Scan for the cell matching the given text and deliver its [x, y] coordinate at center. 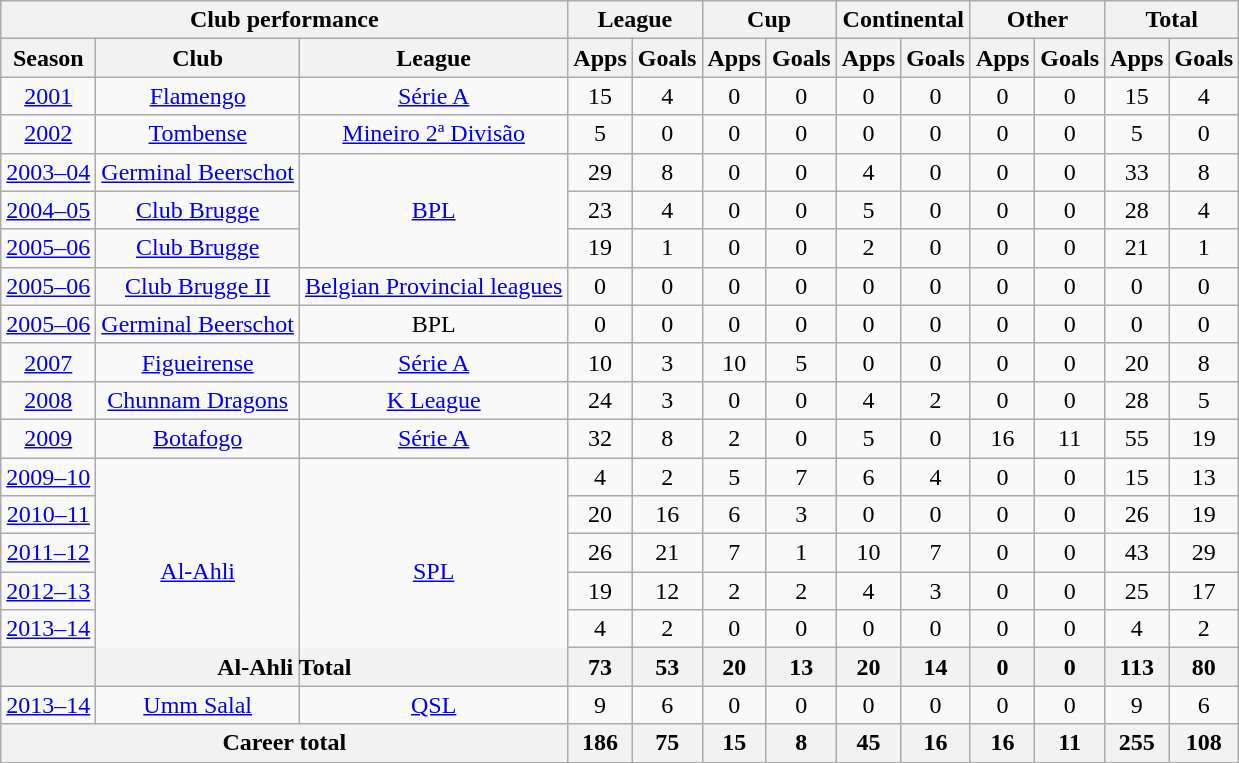
Cup [769, 20]
43 [1137, 553]
Total [1172, 20]
Other [1037, 20]
12 [667, 591]
QSL [433, 705]
SPL [433, 572]
32 [600, 438]
53 [667, 667]
Club Brugge II [198, 286]
2010–11 [48, 515]
24 [600, 400]
Club performance [284, 20]
108 [1204, 743]
2011–12 [48, 553]
Al-Ahli [198, 572]
2004–05 [48, 210]
2009 [48, 438]
2003–04 [48, 172]
2002 [48, 134]
Club [198, 58]
55 [1137, 438]
2007 [48, 362]
25 [1137, 591]
Botafogo [198, 438]
K League [433, 400]
33 [1137, 172]
Career total [284, 743]
Umm Salal [198, 705]
73 [600, 667]
23 [600, 210]
Belgian Provincial leagues [433, 286]
Al-Ahli Total [284, 667]
2009–10 [48, 477]
Tombense [198, 134]
2012–13 [48, 591]
2008 [48, 400]
255 [1137, 743]
2001 [48, 96]
Season [48, 58]
14 [936, 667]
Mineiro 2ª Divisão [433, 134]
17 [1204, 591]
113 [1137, 667]
Chunnam Dragons [198, 400]
Flamengo [198, 96]
75 [667, 743]
45 [868, 743]
186 [600, 743]
80 [1204, 667]
Figueirense [198, 362]
Continental [903, 20]
